Locate the cell with the specified text and output its [X, Y] center coordinate. 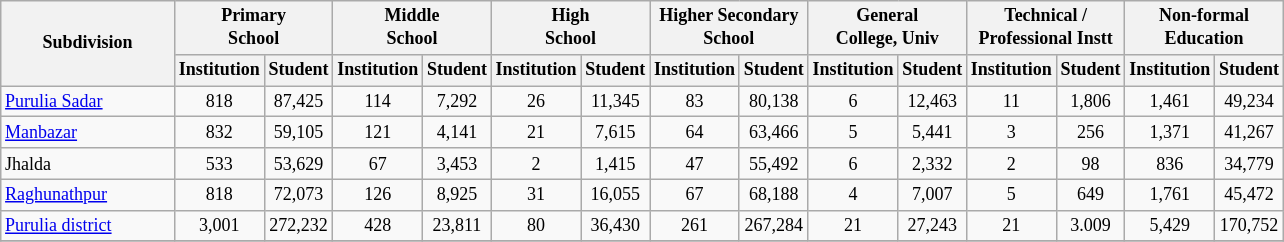
2,332 [932, 164]
31 [536, 194]
41,267 [1250, 132]
26 [536, 102]
4 [853, 194]
1,806 [1090, 102]
Subdivision [88, 44]
GeneralCollege, Univ [887, 28]
8,925 [458, 194]
27,243 [932, 226]
Non-formalEducation [1204, 28]
87,425 [298, 102]
59,105 [298, 132]
836 [1170, 164]
HighSchool [570, 28]
121 [378, 132]
1,371 [1170, 132]
3.009 [1090, 226]
1,461 [1170, 102]
832 [219, 132]
Manbazar [88, 132]
4,141 [458, 132]
Higher SecondarySchool [729, 28]
Purulia Sadar [88, 102]
Technical /Professional Instt [1045, 28]
12,463 [932, 102]
80,138 [774, 102]
11,345 [616, 102]
53,629 [298, 164]
5,441 [932, 132]
5,429 [1170, 226]
428 [378, 226]
170,752 [1250, 226]
72,073 [298, 194]
Purulia district [88, 226]
MiddleSchool [412, 28]
64 [695, 132]
49,234 [1250, 102]
11 [1011, 102]
256 [1090, 132]
36,430 [616, 226]
83 [695, 102]
34,779 [1250, 164]
63,466 [774, 132]
1,415 [616, 164]
47 [695, 164]
272,232 [298, 226]
80 [536, 226]
267,284 [774, 226]
3 [1011, 132]
3,001 [219, 226]
Raghunathpur [88, 194]
23,811 [458, 226]
16,055 [616, 194]
649 [1090, 194]
45,472 [1250, 194]
7,007 [932, 194]
533 [219, 164]
114 [378, 102]
126 [378, 194]
1,761 [1170, 194]
261 [695, 226]
PrimarySchool [253, 28]
68,188 [774, 194]
7,615 [616, 132]
3,453 [458, 164]
7,292 [458, 102]
Jhalda [88, 164]
98 [1090, 164]
55,492 [774, 164]
